Locate the cell with the specified text and output its (X, Y) center coordinate. 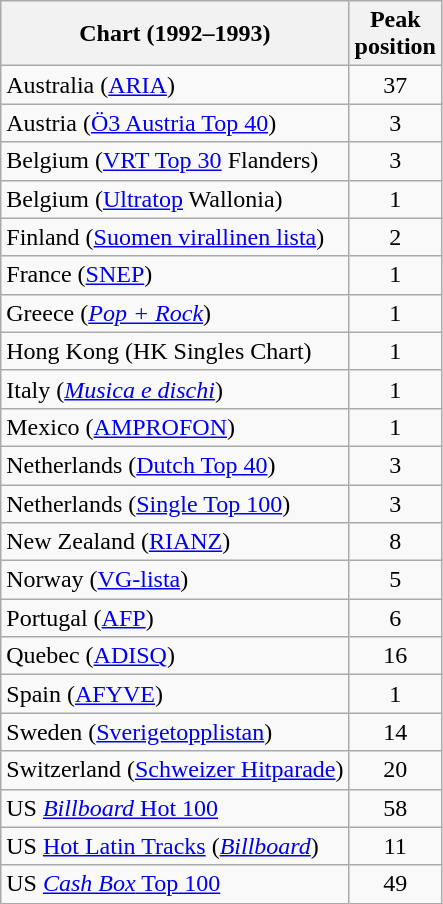
Hong Kong (HK Singles Chart) (175, 351)
Peakposition (395, 34)
Belgium (VRT Top 30 Flanders) (175, 161)
Austria (Ö3 Austria Top 40) (175, 123)
Greece (Pop + Rock) (175, 313)
US Cash Box Top 100 (175, 884)
Switzerland (Schweizer Hitparade) (175, 770)
14 (395, 732)
Netherlands (Single Top 100) (175, 503)
Finland (Suomen virallinen lista) (175, 237)
58 (395, 808)
37 (395, 85)
Netherlands (Dutch Top 40) (175, 465)
Italy (Musica e dischi) (175, 389)
Portugal (AFP) (175, 618)
Mexico (AMPROFON) (175, 427)
Belgium (Ultratop Wallonia) (175, 199)
Quebec (ADISQ) (175, 656)
US Billboard Hot 100 (175, 808)
49 (395, 884)
Spain (AFYVE) (175, 694)
Norway (VG-lista) (175, 580)
5 (395, 580)
New Zealand (RIANZ) (175, 542)
Chart (1992–1993) (175, 34)
6 (395, 618)
US Hot Latin Tracks (Billboard) (175, 846)
16 (395, 656)
2 (395, 237)
Sweden (Sverigetopplistan) (175, 732)
France (SNEP) (175, 275)
11 (395, 846)
Australia (ARIA) (175, 85)
8 (395, 542)
20 (395, 770)
